Pinpoint the cell where the given text exists, returning its (x, y) midpoint coordinate. 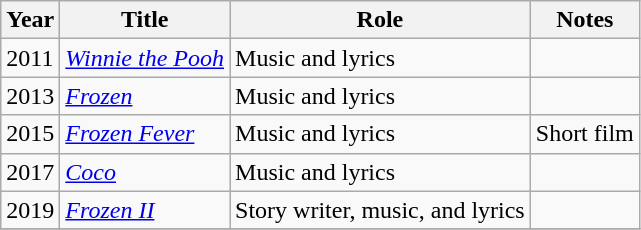
Frozen (145, 96)
Short film (584, 134)
2015 (30, 134)
Story writer, music, and lyrics (380, 210)
Coco (145, 172)
Title (145, 20)
2013 (30, 96)
Role (380, 20)
Year (30, 20)
Notes (584, 20)
Frozen II (145, 210)
Frozen Fever (145, 134)
2019 (30, 210)
2017 (30, 172)
2011 (30, 58)
Winnie the Pooh (145, 58)
